Locate the cell with the specified text and output its [X, Y] center coordinate. 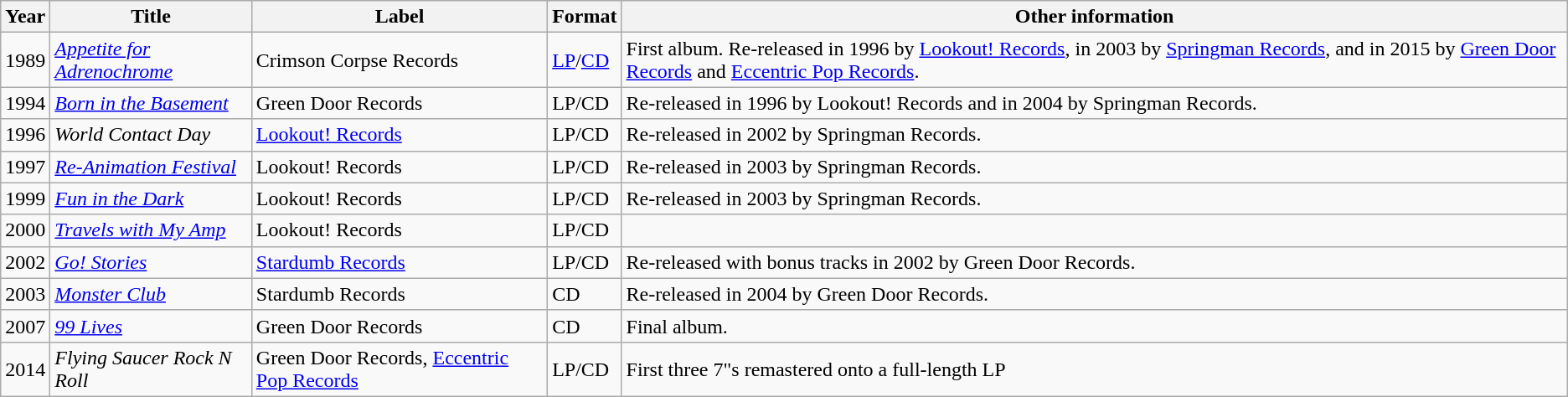
First album. Re-released in 1996 by Lookout! Records, in 2003 by Springman Records, and in 2015 by Green Door Records and Eccentric Pop Records. [1094, 60]
Title [151, 17]
Re-released in 1996 by Lookout! Records and in 2004 by Springman Records. [1094, 103]
Year [25, 17]
Travels with My Amp [151, 230]
Re-released in 2004 by Green Door Records. [1094, 294]
First three 7"s remastered onto a full-length LP [1094, 369]
Re-released in 2002 by Springman Records. [1094, 135]
Fun in the Dark [151, 198]
2003 [25, 294]
Go! Stories [151, 262]
2000 [25, 230]
Re-released with bonus tracks in 2002 by Green Door Records. [1094, 262]
Appetite for Adrenochrome [151, 60]
2014 [25, 369]
Label [399, 17]
2007 [25, 326]
1997 [25, 167]
Final album. [1094, 326]
1989 [25, 60]
Format [585, 17]
1996 [25, 135]
Flying Saucer Rock N Roll [151, 369]
Other information [1094, 17]
World Contact Day [151, 135]
Monster Club [151, 294]
Crimson Corpse Records [399, 60]
2002 [25, 262]
1994 [25, 103]
99 Lives [151, 326]
Born in the Basement [151, 103]
Re-Animation Festival [151, 167]
1999 [25, 198]
Green Door Records, Eccentric Pop Records [399, 369]
